Return (x, y) of the center of cell containing provided text 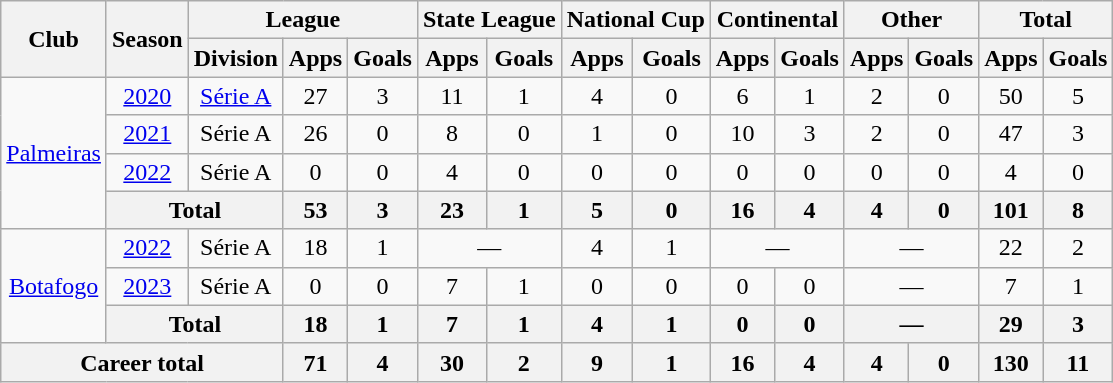
State League (489, 20)
Season (147, 39)
League (302, 20)
23 (452, 210)
Division (236, 58)
2020 (147, 96)
29 (1011, 324)
50 (1011, 96)
22 (1011, 248)
Other (911, 20)
47 (1011, 134)
101 (1011, 210)
53 (315, 210)
130 (1011, 362)
Botafogo (54, 286)
71 (315, 362)
Career total (142, 362)
National Cup (636, 20)
26 (315, 134)
Continental (777, 20)
2023 (147, 286)
6 (742, 96)
27 (315, 96)
10 (742, 134)
Palmeiras (54, 153)
9 (597, 362)
2021 (147, 134)
Club (54, 39)
30 (452, 362)
